Return [x, y] of the center of cell containing provided text 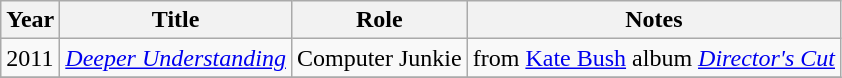
Year [30, 20]
Deeper Understanding [176, 58]
from Kate Bush album Director's Cut [654, 58]
2011 [30, 58]
Computer Junkie [379, 58]
Title [176, 20]
Role [379, 20]
Notes [654, 20]
